Scan for the cell matching the given text and deliver its [x, y] coordinate at center. 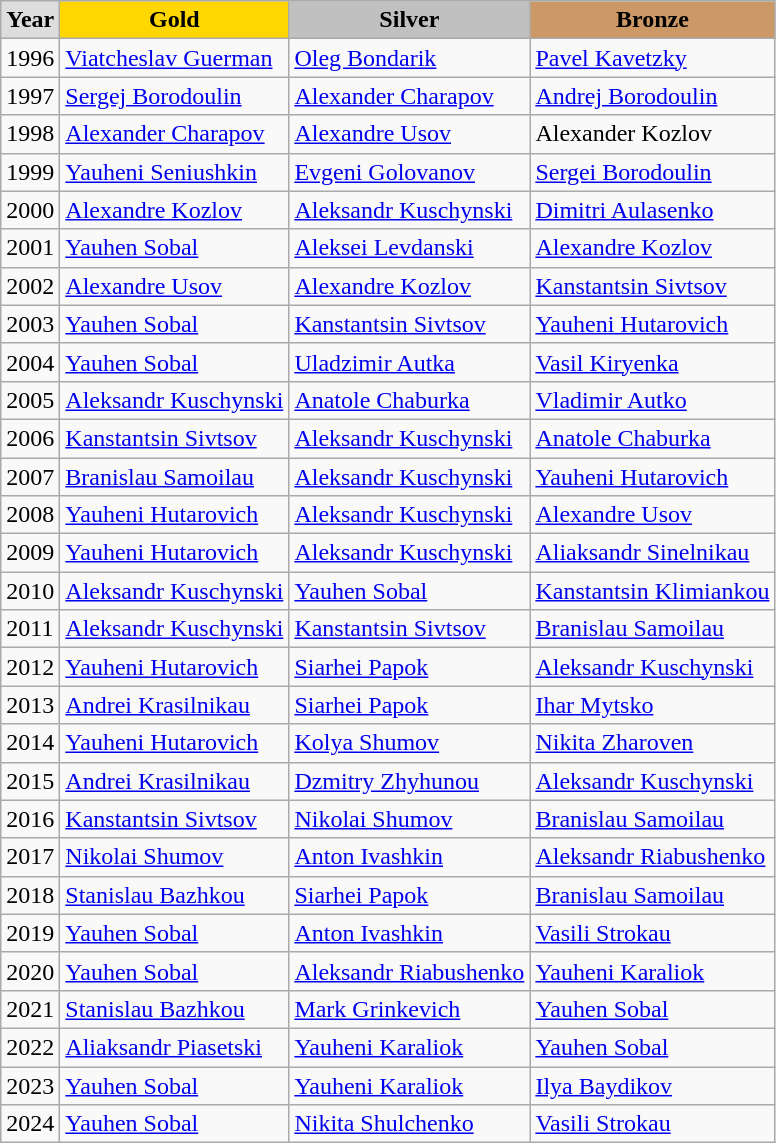
2003 [30, 324]
Aliaksandr Piasetski [174, 1047]
2008 [30, 515]
2006 [30, 438]
Viatcheslav Guerman [174, 58]
2023 [30, 1085]
Andrej Borodoulin [652, 96]
Nikita Zharoven [652, 743]
2022 [30, 1047]
Alexander Kozlov [652, 134]
Evgeni Golovanov [410, 172]
Dimitri Aulasenko [652, 210]
Dzmitry Zhyhunou [410, 781]
Gold [174, 20]
1998 [30, 134]
2005 [30, 400]
2020 [30, 971]
2001 [30, 248]
Kolya Shumov [410, 743]
Silver [410, 20]
Ilya Baydikov [652, 1085]
Sergej Borodoulin [174, 96]
2009 [30, 553]
Vasil Kiryenka [652, 362]
2024 [30, 1124]
Oleg Bondarik [410, 58]
1999 [30, 172]
1996 [30, 58]
Kanstantsin Klimiankou [652, 591]
2010 [30, 591]
2016 [30, 819]
2004 [30, 362]
2012 [30, 667]
2018 [30, 895]
2013 [30, 705]
2015 [30, 781]
1997 [30, 96]
2019 [30, 933]
Pavel Kavetzky [652, 58]
2007 [30, 477]
Aleksei Levdanski [410, 248]
2021 [30, 1009]
Year [30, 20]
2017 [30, 857]
2014 [30, 743]
2011 [30, 629]
2002 [30, 286]
Sergei Borodoulin [652, 172]
Uladzimir Autka [410, 362]
Ihar Mytsko [652, 705]
Mark Grinkevich [410, 1009]
Aliaksandr Sinelnikau [652, 553]
Vladimir Autko [652, 400]
Nikita Shulchenko [410, 1124]
Bronze [652, 20]
Yauheni Seniushkin [174, 172]
2000 [30, 210]
